Capture the cell that displays the provided text and extract its (X, Y) central coordinate. 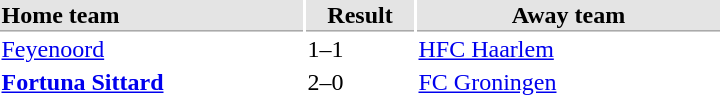
Away team (568, 16)
Feyenoord (152, 49)
Result (360, 16)
Home team (152, 16)
HFC Haarlem (568, 49)
1–1 (360, 49)
